Capture the cell that displays the provided text and extract its [X, Y] central coordinate. 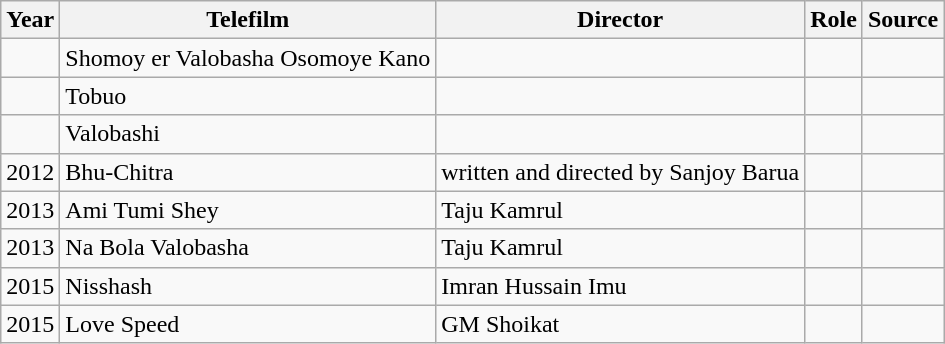
Valobashi [248, 134]
Love Speed [248, 324]
Tobuo [248, 96]
Year [30, 20]
Imran Hussain Imu [620, 286]
Director [620, 20]
Nisshash [248, 286]
Bhu-Chitra [248, 172]
written and directed by Sanjoy Barua [620, 172]
Role [834, 20]
GM Shoikat [620, 324]
Na Bola Valobasha [248, 248]
2012 [30, 172]
Source [902, 20]
Telefilm [248, 20]
Ami Tumi Shey [248, 210]
Shomoy er Valobasha Osomoye Kano [248, 58]
